Scan for the cell matching the given text and deliver its (X, Y) coordinate at center. 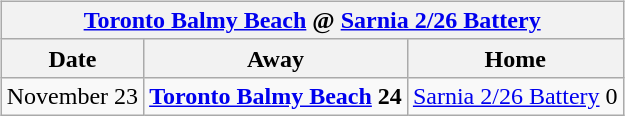
Away (276, 58)
Toronto Balmy Beach @ Sarnia 2/26 Battery (312, 20)
Sarnia 2/26 Battery 0 (515, 96)
November 23 (72, 96)
Toronto Balmy Beach 24 (276, 96)
Date (72, 58)
Home (515, 58)
